Return the (x, y) coordinate for the center point of the cell that contains the specified text.  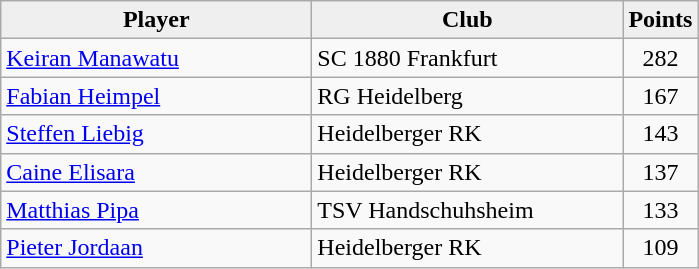
167 (660, 96)
137 (660, 172)
109 (660, 248)
Matthias Pipa (156, 210)
Club (468, 20)
Steffen Liebig (156, 134)
Pieter Jordaan (156, 248)
143 (660, 134)
TSV Handschuhsheim (468, 210)
133 (660, 210)
Points (660, 20)
Player (156, 20)
Fabian Heimpel (156, 96)
Keiran Manawatu (156, 58)
Caine Elisara (156, 172)
SC 1880 Frankfurt (468, 58)
282 (660, 58)
RG Heidelberg (468, 96)
